Capture the cell that displays the provided text and extract its [X, Y] central coordinate. 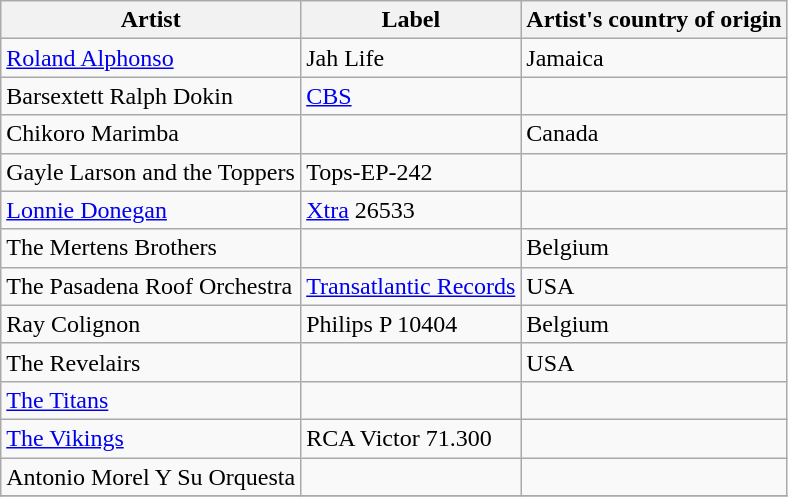
Tops-EP-242 [411, 172]
Roland Alphonso [151, 58]
Antonio Morel Y Su Orquesta [151, 477]
Lonnie Donegan [151, 210]
Barsextett Ralph Dokin [151, 96]
Xtra 26533 [411, 210]
CBS [411, 96]
Transatlantic Records [411, 286]
The Pasadena Roof Orchestra [151, 286]
The Mertens Brothers [151, 248]
Ray Colignon [151, 324]
The Titans [151, 400]
The Revelairs [151, 362]
Artist's country of origin [654, 20]
Philips P 10404 [411, 324]
The Vikings [151, 438]
Artist [151, 20]
Chikoro Marimba [151, 134]
RCA Victor 71.300 [411, 438]
Jah Life [411, 58]
Label [411, 20]
Jamaica [654, 58]
Canada [654, 134]
Gayle Larson and the Toppers [151, 172]
